Scan for the cell matching the given text and deliver its (X, Y) coordinate at center. 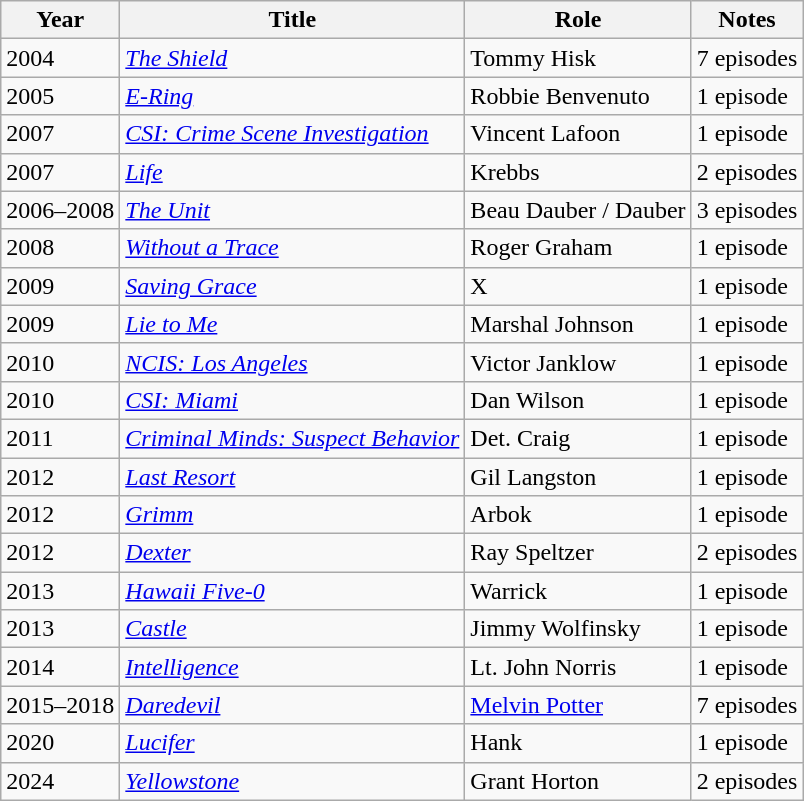
2008 (60, 248)
Saving Grace (292, 286)
Tommy Hisk (578, 58)
Lie to Me (292, 324)
Det. Craig (578, 438)
Grant Horton (578, 781)
Castle (292, 629)
Ray Speltzer (578, 553)
Lucifer (292, 743)
Vincent Lafoon (578, 134)
Victor Janklow (578, 362)
2015–2018 (60, 705)
3 episodes (747, 210)
Title (292, 20)
Arbok (578, 515)
X (578, 286)
Role (578, 20)
Krebbs (578, 172)
Without a Trace (292, 248)
2004 (60, 58)
Yellowstone (292, 781)
CSI: Miami (292, 400)
Lt. John Norris (578, 667)
Melvin Potter (578, 705)
Notes (747, 20)
CSI: Crime Scene Investigation (292, 134)
Daredevil (292, 705)
Dan Wilson (578, 400)
2011 (60, 438)
2006–2008 (60, 210)
The Unit (292, 210)
Last Resort (292, 477)
Gil Langston (578, 477)
2020 (60, 743)
2024 (60, 781)
Dexter (292, 553)
Grimm (292, 515)
Life (292, 172)
Intelligence (292, 667)
Beau Dauber / Dauber (578, 210)
The Shield (292, 58)
Year (60, 20)
2005 (60, 96)
Marshal Johnson (578, 324)
E-Ring (292, 96)
Jimmy Wolfinsky (578, 629)
Hawaii Five-0 (292, 591)
2014 (60, 667)
Robbie Benvenuto (578, 96)
Warrick (578, 591)
Criminal Minds: Suspect Behavior (292, 438)
Hank (578, 743)
NCIS: Los Angeles (292, 362)
Roger Graham (578, 248)
